Locate the cell with the specified text and output its [X, Y] center coordinate. 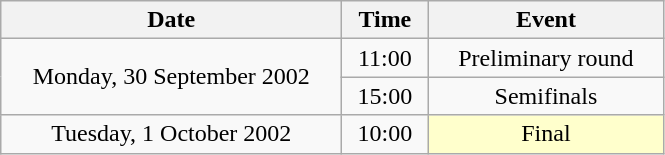
15:00 [385, 96]
Preliminary round [546, 58]
Time [385, 20]
Event [546, 20]
Semifinals [546, 96]
Final [546, 134]
10:00 [385, 134]
Monday, 30 September 2002 [172, 77]
Date [172, 20]
Tuesday, 1 October 2002 [172, 134]
11:00 [385, 58]
